Identify which cell holds the provided text, then report its [X, Y] central coordinate. 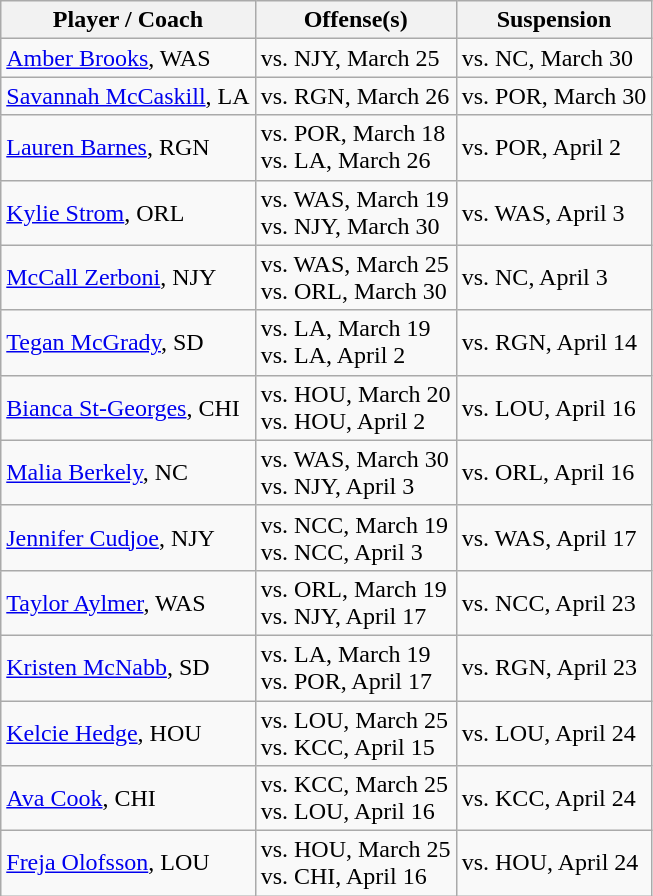
Offense(s) [356, 20]
Freja Olofsson, LOU [128, 864]
vs. LA, March 19 vs. POR, April 17 [356, 668]
vs. WAS, March 30 vs. NJY, April 3 [356, 472]
Tegan McGrady, SD [128, 342]
Amber Brooks, WAS [128, 58]
vs. HOU, March 20 vs. HOU, April 2 [356, 408]
Suspension [554, 20]
vs. HOU, April 24 [554, 864]
vs. NCC, March 19 vs. NCC, April 3 [356, 538]
Savannah McCaskill, LA [128, 96]
Bianca St-Georges, CHI [128, 408]
McCall Zerboni, NJY [128, 278]
Malia Berkely, NC [128, 472]
vs. RGN, March 26 [356, 96]
vs. ORL, March 19 vs. NJY, April 17 [356, 602]
vs. WAS, April 3 [554, 212]
vs. LOU, April 16 [554, 408]
vs. WAS, April 17 [554, 538]
Kelcie Hedge, HOU [128, 732]
vs. RGN, April 23 [554, 668]
vs. POR, March 30 [554, 96]
Player / Coach [128, 20]
vs. KCC, March 25 vs. LOU, April 16 [356, 798]
vs. RGN, April 14 [554, 342]
vs. NJY, March 25 [356, 58]
vs. WAS, March 19 vs. NJY, March 30 [356, 212]
vs. LOU, April 24 [554, 732]
Kylie Strom, ORL [128, 212]
vs. NC, April 3 [554, 278]
vs. POR, April 2 [554, 148]
vs. LOU, March 25 vs. KCC, April 15 [356, 732]
Kristen McNabb, SD [128, 668]
Taylor Aylmer, WAS [128, 602]
Ava Cook, CHI [128, 798]
vs. ORL, April 16 [554, 472]
vs. NC, March 30 [554, 58]
vs. KCC, April 24 [554, 798]
vs. POR, March 18 vs. LA, March 26 [356, 148]
vs. WAS, March 25 vs. ORL, March 30 [356, 278]
vs. HOU, March 25 vs. CHI, April 16 [356, 864]
Jennifer Cudjoe, NJY [128, 538]
vs. NCC, April 23 [554, 602]
Lauren Barnes, RGN [128, 148]
vs. LA, March 19 vs. LA, April 2 [356, 342]
